Identify which cell holds the provided text, then report its (X, Y) central coordinate. 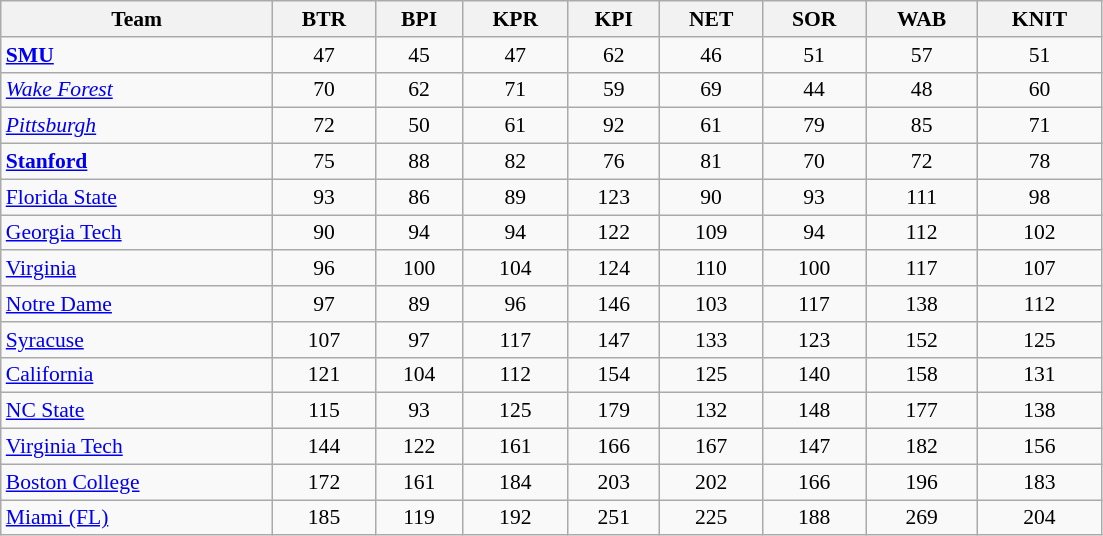
196 (922, 482)
102 (1040, 233)
SOR (814, 19)
81 (712, 162)
California (137, 375)
188 (814, 518)
132 (712, 411)
WAB (922, 19)
86 (420, 197)
SMU (137, 55)
144 (324, 447)
158 (922, 375)
140 (814, 375)
121 (324, 375)
152 (922, 340)
183 (1040, 482)
57 (922, 55)
251 (614, 518)
182 (922, 447)
Florida State (137, 197)
185 (324, 518)
78 (1040, 162)
60 (1040, 90)
110 (712, 269)
204 (1040, 518)
KNIT (1040, 19)
79 (814, 126)
Virginia (137, 269)
154 (614, 375)
115 (324, 411)
146 (614, 304)
119 (420, 518)
111 (922, 197)
Stanford (137, 162)
69 (712, 90)
192 (516, 518)
172 (324, 482)
Wake Forest (137, 90)
179 (614, 411)
124 (614, 269)
BPI (420, 19)
76 (614, 162)
Georgia Tech (137, 233)
Syracuse (137, 340)
Virginia Tech (137, 447)
46 (712, 55)
133 (712, 340)
109 (712, 233)
202 (712, 482)
88 (420, 162)
45 (420, 55)
Notre Dame (137, 304)
Pittsburgh (137, 126)
75 (324, 162)
131 (1040, 375)
148 (814, 411)
98 (1040, 197)
156 (1040, 447)
Miami (FL) (137, 518)
85 (922, 126)
167 (712, 447)
KPI (614, 19)
BTR (324, 19)
82 (516, 162)
KPR (516, 19)
50 (420, 126)
103 (712, 304)
269 (922, 518)
92 (614, 126)
44 (814, 90)
48 (922, 90)
184 (516, 482)
59 (614, 90)
225 (712, 518)
NC State (137, 411)
Boston College (137, 482)
Team (137, 19)
177 (922, 411)
203 (614, 482)
NET (712, 19)
